Detect which cell encompasses the target text, then output its (x, y) center coordinate. 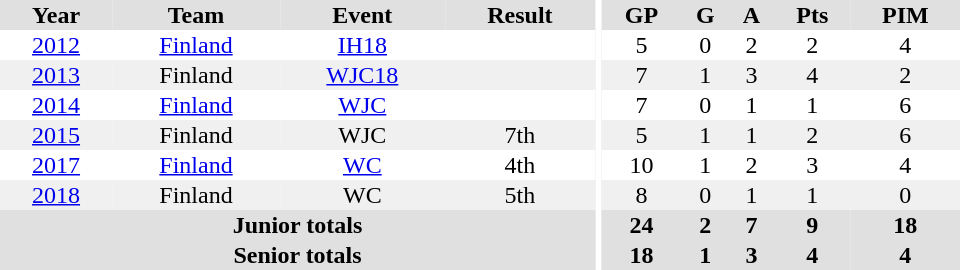
5th (520, 195)
IH18 (362, 45)
Event (362, 15)
2014 (56, 105)
2013 (56, 75)
GP (642, 15)
8 (642, 195)
2018 (56, 195)
10 (642, 165)
2015 (56, 135)
PIM (906, 15)
Result (520, 15)
G (705, 15)
4th (520, 165)
Year (56, 15)
Pts (812, 15)
7th (520, 135)
2017 (56, 165)
Team (196, 15)
Senior totals (298, 255)
2012 (56, 45)
A (752, 15)
Junior totals (298, 225)
9 (812, 225)
WJC18 (362, 75)
24 (642, 225)
